Provide the [x, y] coordinate of the cell's center where the given text is located.  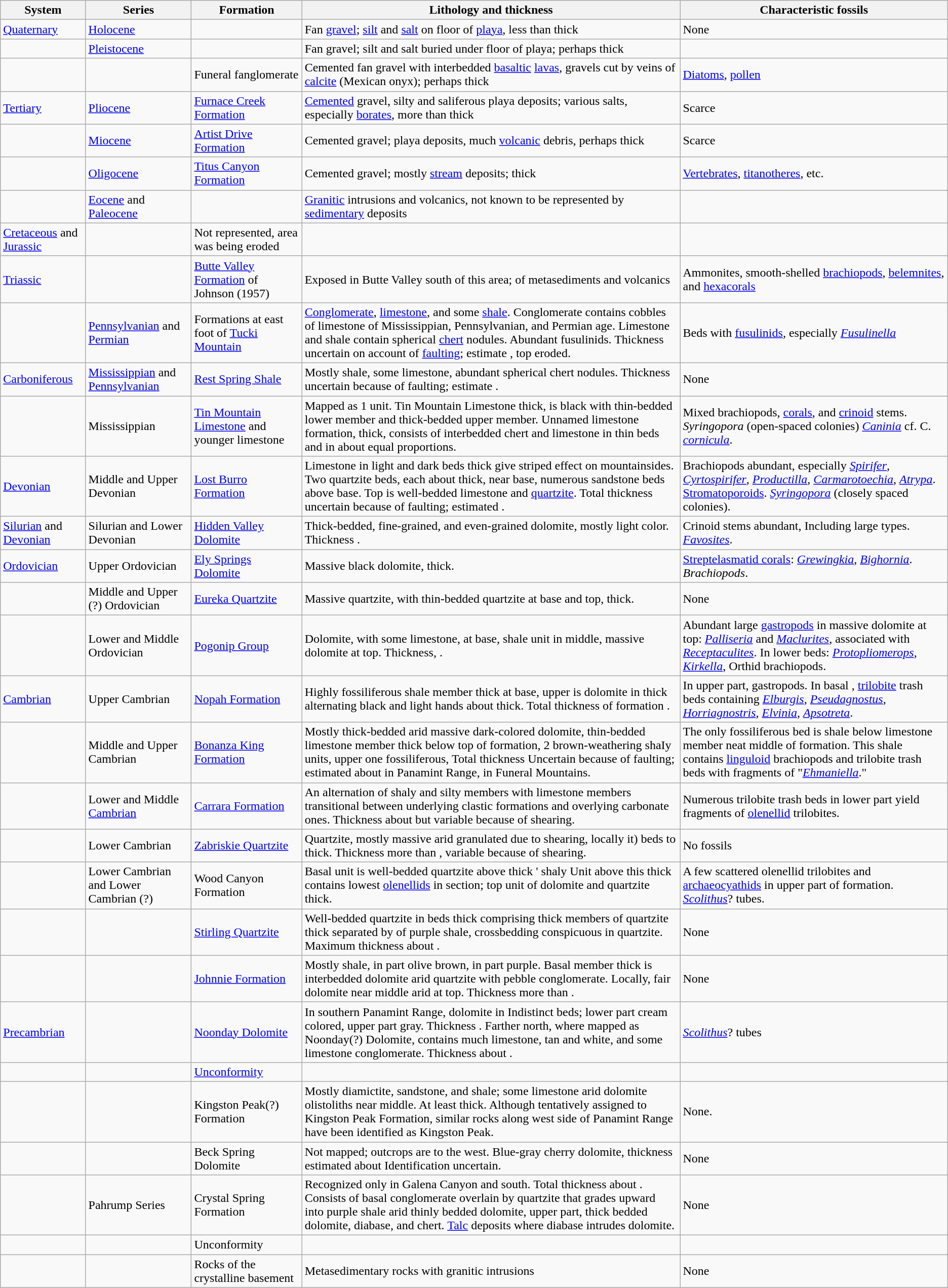
Cretaceous and Jurassic [43, 239]
Middle and Upper (?) Ordovician [139, 599]
Pleistocene [139, 49]
Rocks of the crystalline basement [247, 1271]
Formation [247, 10]
Upper Cambrian [139, 699]
Fan gravel; silt and salt buried under floor of playa; perhaps thick [491, 49]
Cemented gravel; playa deposits, much volcanic debris, perhaps thick [491, 141]
Pahrump Series [139, 1205]
Not mapped; outcrops are to the west. Blue-gray cherry dolomite, thickness estimated about Identification uncertain. [491, 1158]
Noonday Dolomite [247, 1032]
Titus Canyon Formation [247, 173]
Series [139, 10]
Beck Spring Dolomite [247, 1158]
Quaternary [43, 29]
Vertebrates, titanotheres, etc. [814, 173]
Crinoid stems abundant, Including large types. Favosites. [814, 533]
Characteristic fossils [814, 10]
Middle and Upper Cambrian [139, 753]
Lower Cambrian and Lower Cambrian (?) [139, 885]
Mississippian and Pennsylvanian [139, 379]
Streptelasmatid corals: Grewingkia, Bighornia. Brachiopods. [814, 566]
Silurian and Devonian [43, 533]
In upper part, gastropods. In basal , trilobite trash beds containing Elburgis, Pseudagnostus, Horriagnostris, Elvinia, Apsotreta. [814, 699]
Nopah Formation [247, 699]
Pogonip Group [247, 645]
Carboniferous [43, 379]
Devonian [43, 486]
Formations at east foot of Tucki Mountain [247, 332]
Zabriskie Quartzite [247, 846]
Fan gravel; silt and salt on floor of playa, less than thick [491, 29]
Carrara Formation [247, 806]
Rest Spring Shale [247, 379]
Mississippian [139, 426]
Tin Mountain Limestone and younger limestone [247, 426]
Cemented gravel; mostly stream deposits; thick [491, 173]
Crystal Spring Formation [247, 1205]
Silurian and Lower Devonian [139, 533]
Artist Drive Formation [247, 141]
Precambrian [43, 1032]
Miocene [139, 141]
Scolithus? tubes [814, 1032]
Pennsylvanian and Permian [139, 332]
Beds with fusulinids, especially Fusulinella [814, 332]
Mixed brachiopods, corals, and crinoid stems. Syringopora (open-spaced colonies) Caninia cf. C. cornicula. [814, 426]
Johnnie Formation [247, 979]
Middle and Upper Devonian [139, 486]
Lower and Middle Cambrian [139, 806]
Triassic [43, 279]
Exposed in Butte Valley south of this area; of metasediments and volcanics [491, 279]
Eureka Quartzite [247, 599]
Lower Cambrian [139, 846]
Ammonites, smooth-shelled brachiopods, belemnites, and hexacorals [814, 279]
Lithology and thickness [491, 10]
Lower and Middle Ordovician [139, 645]
None. [814, 1111]
Numerous trilobite trash beds in lower part yield fragments of olenellid trilobites. [814, 806]
Upper Ordovician [139, 566]
Not represented, area was being eroded [247, 239]
Funeral fanglomerate [247, 75]
Bonanza King Formation [247, 753]
Furnace Creek Formation [247, 107]
Hidden Valley Dolomite [247, 533]
A few scattered olenellid trilobites and archaeocyathids in upper part of formation. Scolithus? tubes. [814, 885]
Ordovician [43, 566]
Quartzite, mostly massive arid granulated due to shearing, locally it) beds to thick. Thickness more than , variable because of shearing. [491, 846]
Pliocene [139, 107]
Mostly shale, some limestone, abundant spherical chert nodules. Thickness uncertain because of faulting; estimate . [491, 379]
Cambrian [43, 699]
Stirling Quartzite [247, 932]
Massive quartzite, with thin-bedded quartzite at base and top, thick. [491, 599]
Lost Burro Formation [247, 486]
Thick-bedded, fine-grained, and even-grained dolomite, mostly light color. Thickness . [491, 533]
Kingston Peak(?) Formation [247, 1111]
Diatoms, pollen [814, 75]
Cemented fan gravel with interbedded basaltic lavas, gravels cut by veins of calcite (Mexican onyx); perhaps thick [491, 75]
Granitic intrusions and volcanics, not known to be represented by sedimentary deposits [491, 207]
No fossils [814, 846]
Cemented gravel, silty and saliferous playa deposits; various salts, especially borates, more than thick [491, 107]
Butte Valley Formation of Johnson (1957) [247, 279]
Tertiary [43, 107]
Dolomite, with some limestone, at base, shale unit in middle, massive dolomite at top. Thickness, . [491, 645]
Metasedimentary rocks with granitic intrusions [491, 1271]
Oligocene [139, 173]
Wood Canyon Formation [247, 885]
Holocene [139, 29]
Massive black dolomite, thick. [491, 566]
System [43, 10]
Eocene and Paleocene [139, 207]
Ely Springs Dolomite [247, 566]
